Return the (X, Y) coordinate for the center point of the cell that contains the specified text.  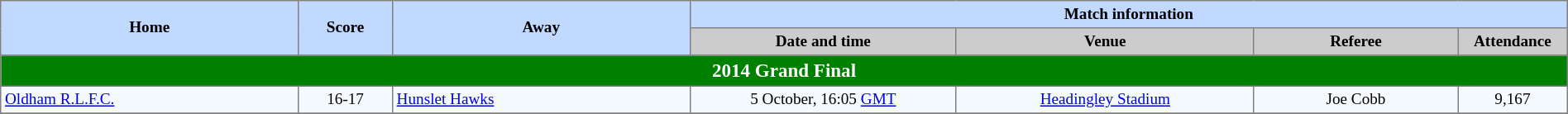
2014 Grand Final (784, 71)
Match information (1128, 15)
Hunslet Hawks (541, 99)
Headingley Stadium (1105, 99)
Date and time (823, 41)
16-17 (346, 99)
Attendance (1513, 41)
Venue (1105, 41)
Score (346, 28)
Away (541, 28)
9,167 (1513, 99)
Joe Cobb (1355, 99)
Oldham R.L.F.C. (150, 99)
Referee (1355, 41)
5 October, 16:05 GMT (823, 99)
Home (150, 28)
